Scan for the cell matching the given text and deliver its (X, Y) coordinate at center. 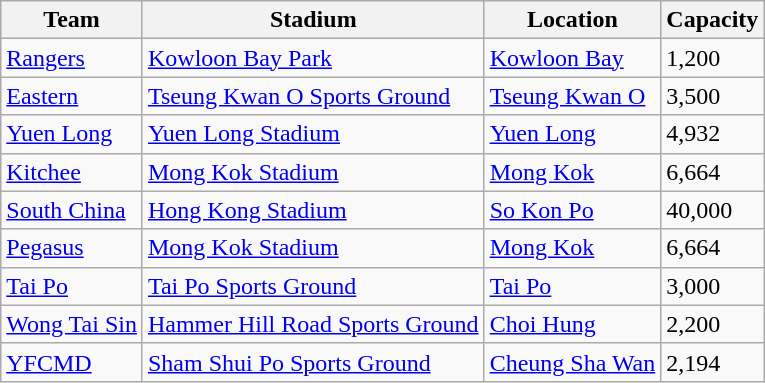
Choi Hung (572, 324)
Stadium (313, 20)
Eastern (72, 96)
Hong Kong Stadium (313, 210)
Tai Po Sports Ground (313, 286)
Pegasus (72, 248)
So Kon Po (572, 210)
Team (72, 20)
2,200 (712, 324)
1,200 (712, 58)
Wong Tai Sin (72, 324)
Location (572, 20)
Tseung Kwan O Sports Ground (313, 96)
South China (72, 210)
Kitchee (72, 172)
Cheung Sha Wan (572, 362)
40,000 (712, 210)
Tseung Kwan O (572, 96)
3,500 (712, 96)
Sham Shui Po Sports Ground (313, 362)
YFCMD (72, 362)
Hammer Hill Road Sports Ground (313, 324)
Rangers (72, 58)
Yuen Long Stadium (313, 134)
Capacity (712, 20)
Kowloon Bay Park (313, 58)
4,932 (712, 134)
3,000 (712, 286)
Kowloon Bay (572, 58)
2,194 (712, 362)
